Determine the [x, y] coordinate at the center of the cell enclosing the given text.  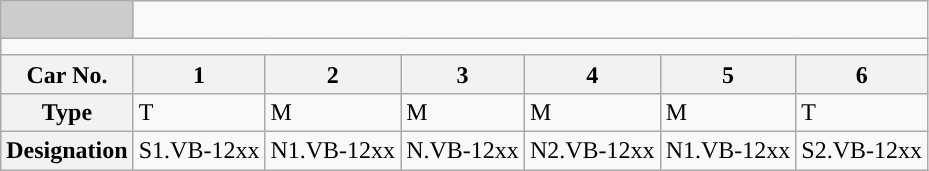
5 [728, 74]
Type [67, 112]
2 [333, 74]
N.VB-12xx [463, 150]
N2.VB-12xx [592, 150]
3 [463, 74]
6 [862, 74]
S2.VB-12xx [862, 150]
4 [592, 74]
1 [199, 74]
Designation [67, 150]
Car No. [67, 74]
S1.VB-12xx [199, 150]
